Detect which cell encompasses the target text, then output its [x, y] center coordinate. 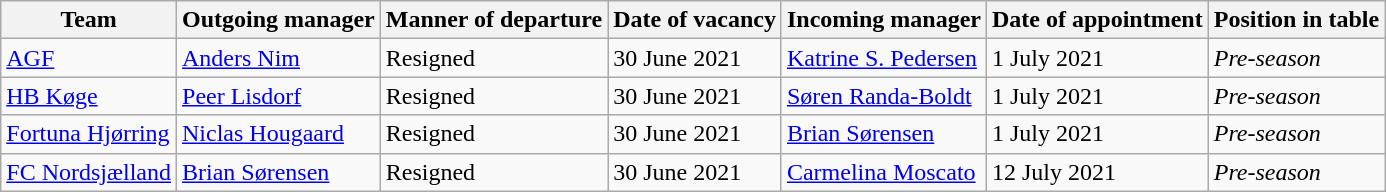
Date of appointment [1097, 20]
Søren Randa-Boldt [884, 96]
Katrine S. Pedersen [884, 58]
Outgoing manager [279, 20]
Peer Lisdorf [279, 96]
FC Nordsjælland [89, 172]
Carmelina Moscato [884, 172]
Niclas Hougaard [279, 134]
Manner of departure [494, 20]
Team [89, 20]
Anders Nim [279, 58]
Fortuna Hjørring [89, 134]
Position in table [1296, 20]
AGF [89, 58]
Date of vacancy [695, 20]
Incoming manager [884, 20]
12 July 2021 [1097, 172]
HB Køge [89, 96]
